Identify which cell holds the provided text, then report its (X, Y) central coordinate. 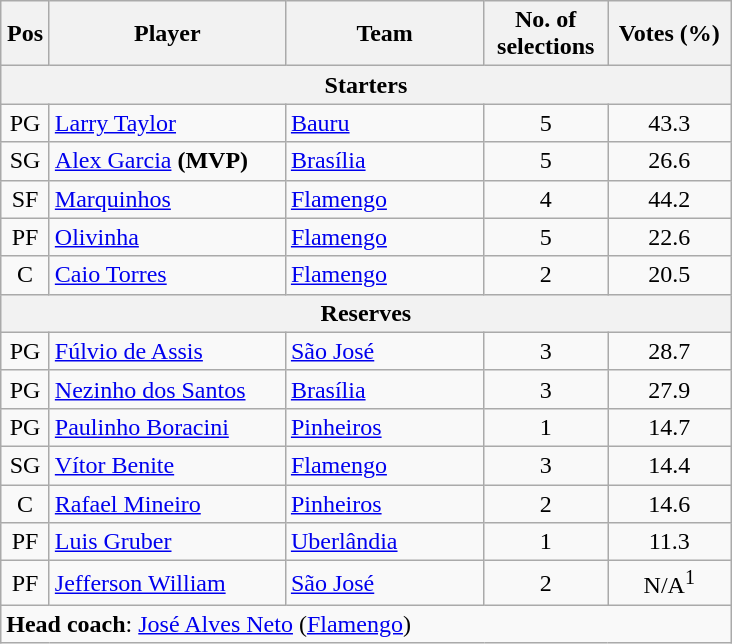
SF (26, 199)
Uberlândia (384, 542)
20.5 (670, 275)
22.6 (670, 237)
14.7 (670, 427)
Bauru (384, 123)
Nezinho dos Santos (167, 389)
Paulinho Boracini (167, 427)
Votes (%) (670, 34)
26.6 (670, 161)
Larry Taylor (167, 123)
Marquinhos (167, 199)
43.3 (670, 123)
Alex Garcia (MVP) (167, 161)
Vítor Benite (167, 465)
28.7 (670, 351)
No. of selections (546, 34)
Reserves (366, 313)
Starters (366, 85)
Olivinha (167, 237)
Pos (26, 34)
Team (384, 34)
N/A1 (670, 584)
Jefferson William (167, 584)
Player (167, 34)
Caio Torres (167, 275)
14.4 (670, 465)
44.2 (670, 199)
Head coach: José Alves Neto (Flamengo) (366, 624)
Rafael Mineiro (167, 503)
11.3 (670, 542)
27.9 (670, 389)
Luis Gruber (167, 542)
Fúlvio de Assis (167, 351)
14.6 (670, 503)
4 (546, 199)
